For the text-containing cell, return its midpoint in (X, Y) coordinate format. 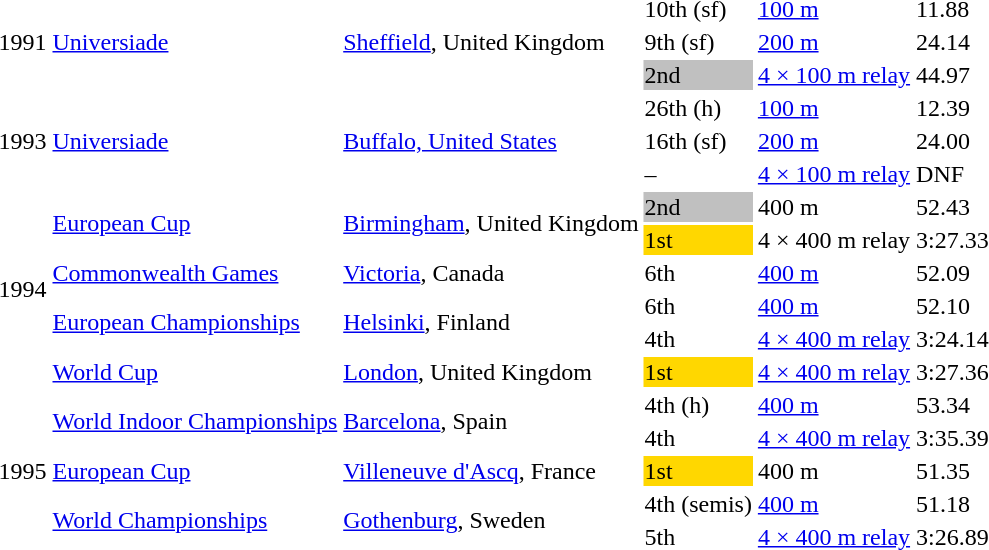
World Cup (195, 372)
European Championships (195, 322)
Victoria, Canada (491, 273)
26th (h) (698, 108)
London, United Kingdom (491, 372)
Buffalo, United States (491, 141)
Helsinki, Finland (491, 322)
Barcelona, Spain (491, 422)
Birmingham, United Kingdom (491, 224)
16th (sf) (698, 141)
World Indoor Championships (195, 422)
Universiade (195, 141)
Villeneuve d'Ascq, France (491, 471)
– (698, 174)
100 m (834, 108)
Commonwealth Games (195, 273)
4th (h) (698, 405)
4th (semis) (698, 504)
9th (sf) (698, 42)
